Capture the cell that displays the provided text and extract its [X, Y] central coordinate. 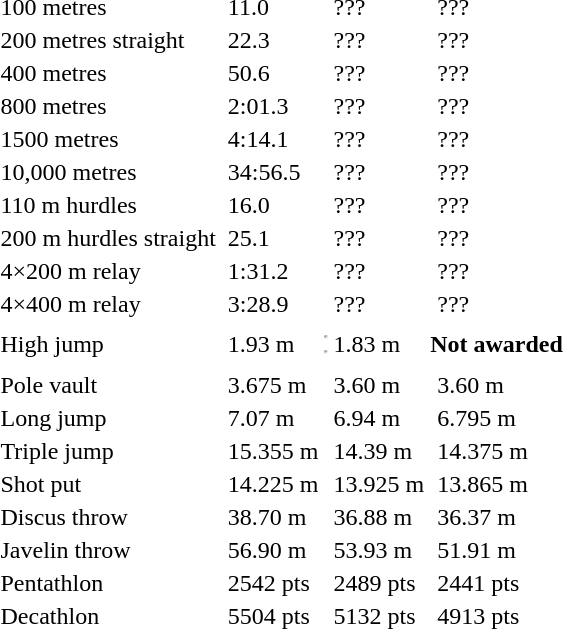
7.07 m [273, 418]
3:28.9 [273, 304]
34:56.5 [273, 172]
2489 pts [379, 583]
15.355 m [273, 451]
2542 pts [273, 583]
53.93 m [379, 550]
38.70 m [273, 517]
1:31.2 [273, 271]
50.6 [273, 73]
14.39 m [379, 451]
3.60 m [379, 385]
22.3 [273, 40]
14.225 m [273, 484]
1.93 m [273, 344]
1.83 m [379, 344]
16.0 [273, 205]
2:01.3 [273, 106]
4:14.1 [273, 139]
36.88 m [379, 517]
56.90 m [273, 550]
13.925 m [379, 484]
3.675 m [273, 385]
6.94 m [379, 418]
25.1 [273, 238]
